Return the (X, Y) coordinate for the center point of the cell that contains the specified text.  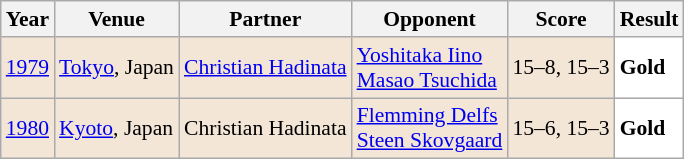
Score (560, 19)
Partner (266, 19)
Year (28, 19)
Yoshitaka Iino Masao Tsuchida (430, 68)
Flemming Delfs Steen Skovgaard (430, 128)
Venue (116, 19)
15–8, 15–3 (560, 68)
Opponent (430, 19)
Tokyo, Japan (116, 68)
1980 (28, 128)
1979 (28, 68)
15–6, 15–3 (560, 128)
Kyoto, Japan (116, 128)
Result (650, 19)
